For the text-containing cell, return its midpoint in [X, Y] coordinate format. 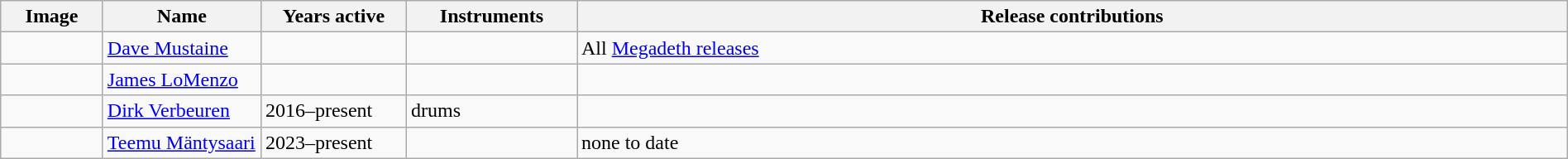
James LoMenzo [182, 79]
Teemu Mäntysaari [182, 142]
Dave Mustaine [182, 48]
none to date [1073, 142]
All Megadeth releases [1073, 48]
drums [491, 111]
Name [182, 17]
Image [52, 17]
Dirk Verbeuren [182, 111]
Instruments [491, 17]
2023–present [333, 142]
Release contributions [1073, 17]
Years active [333, 17]
2016–present [333, 111]
